Provide the (x, y) coordinate of the cell's center where the given text is located.  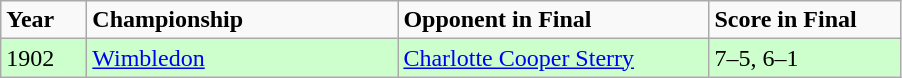
7–5, 6–1 (804, 58)
Wimbledon (242, 58)
1902 (44, 58)
Championship (242, 20)
Year (44, 20)
Opponent in Final (554, 20)
Charlotte Cooper Sterry (554, 58)
Score in Final (804, 20)
